Find where the given text appears and provide that cell's center as (x, y) coordinate. 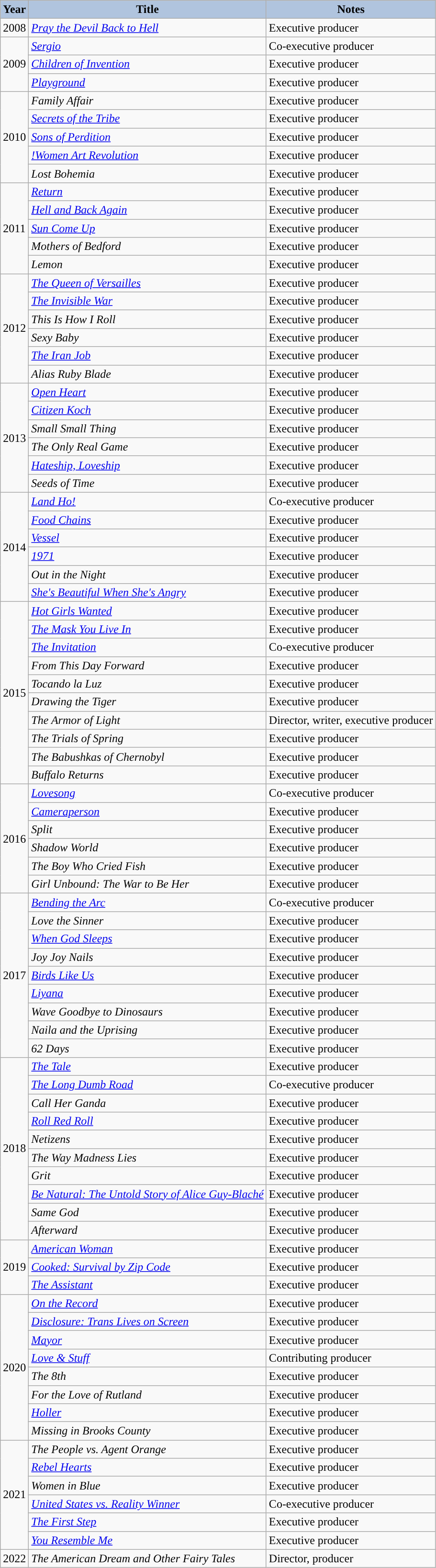
Cooked: Survival by Zip Code (147, 1267)
Children of Invention (147, 64)
2016 (14, 838)
62 Days (147, 1048)
Same God (147, 1212)
Afterward (147, 1230)
2014 (14, 547)
On the Record (147, 1303)
Contributing producer (351, 1358)
For the Love of Rutland (147, 1395)
Holler (147, 1413)
2012 (14, 328)
Vessel (147, 538)
Director, producer (351, 1558)
2022 (14, 1558)
Netizens (147, 1139)
Sergio (147, 46)
2015 (14, 693)
Joy Joy Nails (147, 957)
Love & Stuff (147, 1358)
Family Affair (147, 101)
Food Chains (147, 519)
The American Dream and Other Fairy Tales (147, 1558)
Shadow World (147, 848)
!Women Art Revolution (147, 155)
Liyana (147, 993)
Hateship, Loveship (147, 465)
The Iran Job (147, 356)
1971 (147, 556)
Out in the Night (147, 575)
Sons of Perdition (147, 137)
Director, writer, executive producer (351, 720)
Naila and the Uprising (147, 1030)
2008 (14, 28)
Secrets of the Tribe (147, 119)
Sexy Baby (147, 338)
Split (147, 830)
The Trials of Spring (147, 738)
Return (147, 192)
Drawing the Tiger (147, 702)
You Resemble Me (147, 1540)
Birds Like Us (147, 975)
Women in Blue (147, 1486)
Missing in Brooks County (147, 1431)
Sun Come Up (147, 228)
Tocando la Luz (147, 684)
2010 (14, 137)
Mothers of Bedford (147, 247)
2018 (14, 1148)
The Long Dumb Road (147, 1084)
The 8th (147, 1376)
2009 (14, 64)
Lost Bohemia (147, 173)
Girl Unbound: The War to Be Her (147, 884)
American Woman (147, 1249)
The People vs. Agent Orange (147, 1449)
Hot Girls Wanted (147, 611)
Lovesong (147, 793)
Wave Goodbye to Dinosaurs (147, 1012)
Rebel Hearts (147, 1467)
Buffalo Returns (147, 775)
Small Small Thing (147, 429)
Mayor (147, 1340)
Hell and Back Again (147, 210)
Title (147, 10)
From This Day Forward (147, 666)
Be Natural: The Untold Story of Alice Guy-Blaché (147, 1194)
2019 (14, 1267)
The Mask You Live In (147, 629)
Playground (147, 82)
2021 (14, 1495)
Alias Ruby Blade (147, 374)
Disclosure: Trans Lives on Screen (147, 1321)
Open Heart (147, 392)
The Assistant (147, 1285)
The Invitation (147, 647)
Seeds of Time (147, 483)
The Tale (147, 1066)
She's Beautiful When She's Angry (147, 593)
Love the Sinner (147, 921)
Call Her Ganda (147, 1103)
Roll Red Roll (147, 1121)
2020 (14, 1367)
United States vs. Reality Winner (147, 1504)
2017 (14, 976)
The Armor of Light (147, 720)
The Invisible War (147, 301)
Notes (351, 10)
Year (14, 10)
Land Ho! (147, 501)
The First Step (147, 1522)
Lemon (147, 265)
2013 (14, 438)
Pray the Devil Back to Hell (147, 28)
The Boy Who Cried Fish (147, 866)
Grit (147, 1176)
The Only Real Game (147, 447)
The Queen of Versailles (147, 283)
The Babushkas of Chernobyl (147, 756)
Bending the Arc (147, 902)
This Is How I Roll (147, 319)
Citizen Koch (147, 410)
2011 (14, 228)
When God Sleeps (147, 939)
The Way Madness Lies (147, 1158)
Cameraperson (147, 812)
